Pinpoint the cell where the given text exists, returning its [x, y] midpoint coordinate. 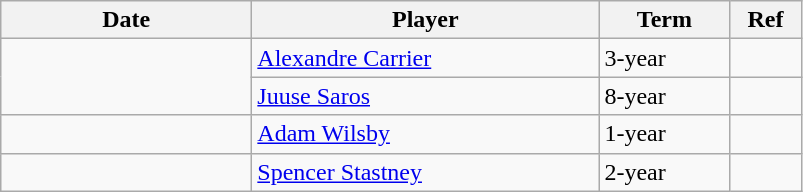
Date [126, 20]
Adam Wilsby [426, 134]
Juuse Saros [426, 96]
3-year [664, 58]
Ref [766, 20]
2-year [664, 172]
Player [426, 20]
Spencer Stastney [426, 172]
8-year [664, 96]
Alexandre Carrier [426, 58]
Term [664, 20]
1-year [664, 134]
